Extract the [X, Y] coordinate from the center of the cell holding the provided text.  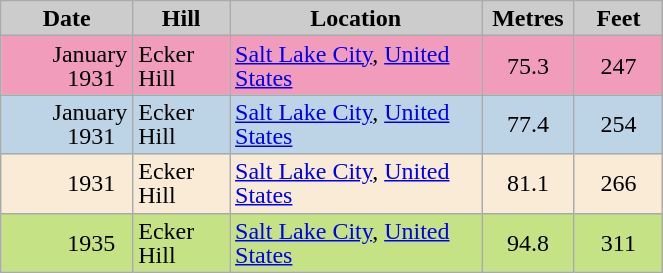
Location [356, 18]
266 [618, 184]
311 [618, 242]
1935 [67, 242]
Metres [528, 18]
1931 [67, 184]
75.3 [528, 66]
Date [67, 18]
77.4 [528, 124]
81.1 [528, 184]
247 [618, 66]
Hill [182, 18]
94.8 [528, 242]
Feet [618, 18]
254 [618, 124]
